Output the [x, y] coordinate of the center of the cell containing the given text.  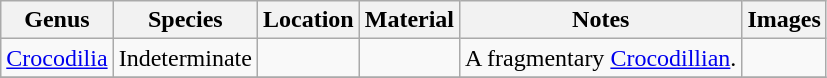
Location [308, 20]
Indeterminate [185, 58]
Genus [57, 20]
Notes [601, 20]
A fragmentary Crocodillian. [601, 58]
Material [409, 20]
Images [784, 20]
Species [185, 20]
Crocodilia [57, 58]
